Determine the [X, Y] coordinate at the center of the cell enclosing the given text.  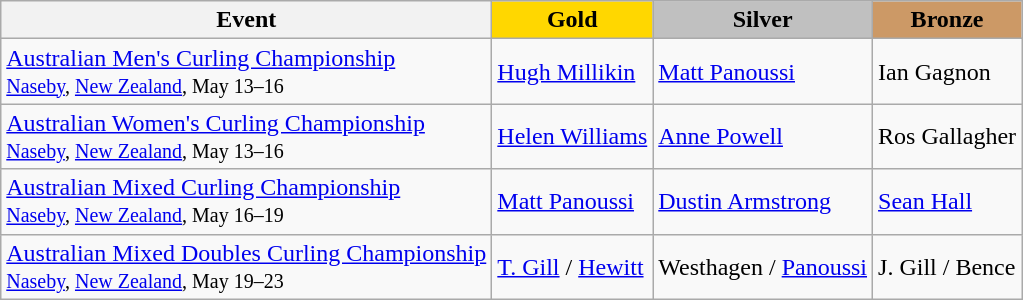
Australian Mixed Doubles Curling Championship Naseby, New Zealand, May 19–23 [246, 266]
Australian Men's Curling Championship Naseby, New Zealand, May 13–16 [246, 72]
Gold [572, 20]
Australian Mixed Curling Championship Naseby, New Zealand, May 16–19 [246, 202]
Bronze [948, 20]
Westhagen / Panoussi [763, 266]
Hugh Millikin [572, 72]
Helen Williams [572, 136]
Ian Gagnon [948, 72]
J. Gill / Bence [948, 266]
Dustin Armstrong [763, 202]
Ros Gallagher [948, 136]
Event [246, 20]
Australian Women's Curling Championship Naseby, New Zealand, May 13–16 [246, 136]
Sean Hall [948, 202]
Anne Powell [763, 136]
T. Gill / Hewitt [572, 266]
Silver [763, 20]
